For the text-containing cell, return its midpoint in [x, y] coordinate format. 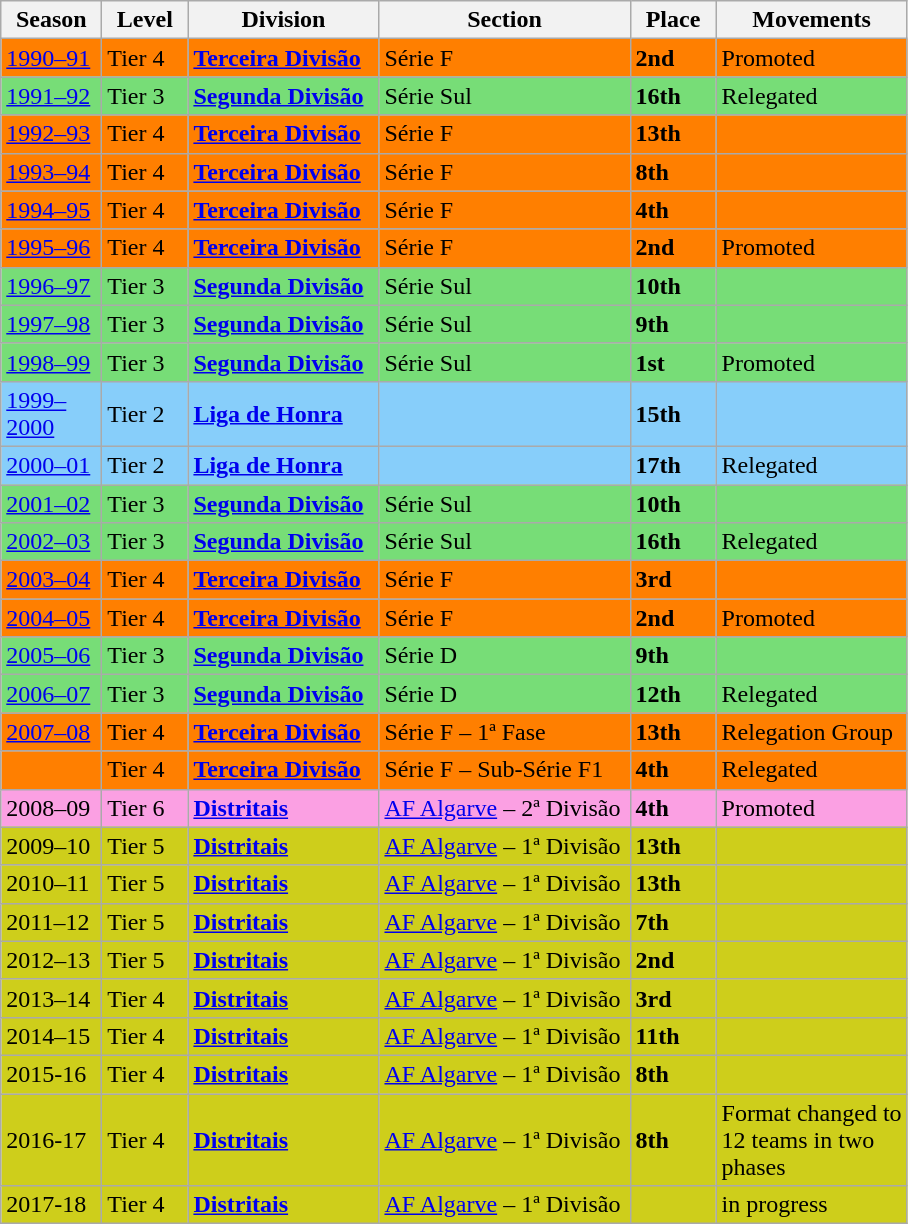
17th [673, 465]
2003–04 [52, 580]
2006–07 [52, 694]
Level [145, 20]
1st [673, 362]
1996–97 [52, 286]
2001–02 [52, 503]
2015-16 [52, 1074]
2013–14 [52, 998]
Relegation Group [812, 732]
AF Algarve – 2ª Divisão [504, 808]
1994–95 [52, 210]
1998–99 [52, 362]
Format changed to 12 teams in two phases [812, 1140]
Série F – Sub-Série F1 [504, 770]
2007–08 [52, 732]
Place [673, 20]
Série F – 1ª Fase [504, 732]
15th [673, 414]
1997–98 [52, 324]
2000–01 [52, 465]
2009–10 [52, 846]
Movements [812, 20]
1999–2000 [52, 414]
Division [284, 20]
2010–11 [52, 884]
1995–96 [52, 248]
2014–15 [52, 1036]
Section [504, 20]
Tier 6 [145, 808]
1990–91 [52, 58]
12th [673, 694]
2012–13 [52, 960]
2005–06 [52, 656]
2011–12 [52, 922]
1991–92 [52, 96]
2004–05 [52, 618]
1992–93 [52, 134]
in progress [812, 1205]
11th [673, 1036]
Season [52, 20]
2002–03 [52, 542]
2016-17 [52, 1140]
7th [673, 922]
1993–94 [52, 172]
2017-18 [52, 1205]
2008–09 [52, 808]
